Scan for the cell matching the given text and deliver its [x, y] coordinate at center. 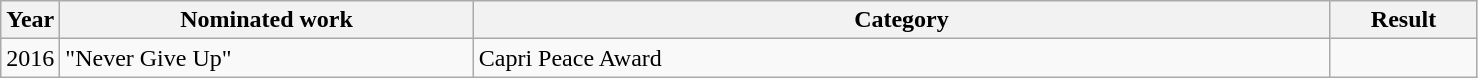
Result [1404, 20]
2016 [30, 58]
Category [901, 20]
Nominated work [266, 20]
Capri Peace Award [901, 58]
Year [30, 20]
"Never Give Up" [266, 58]
